Search for the cell housing the specified text and yield its (X, Y) center coordinate. 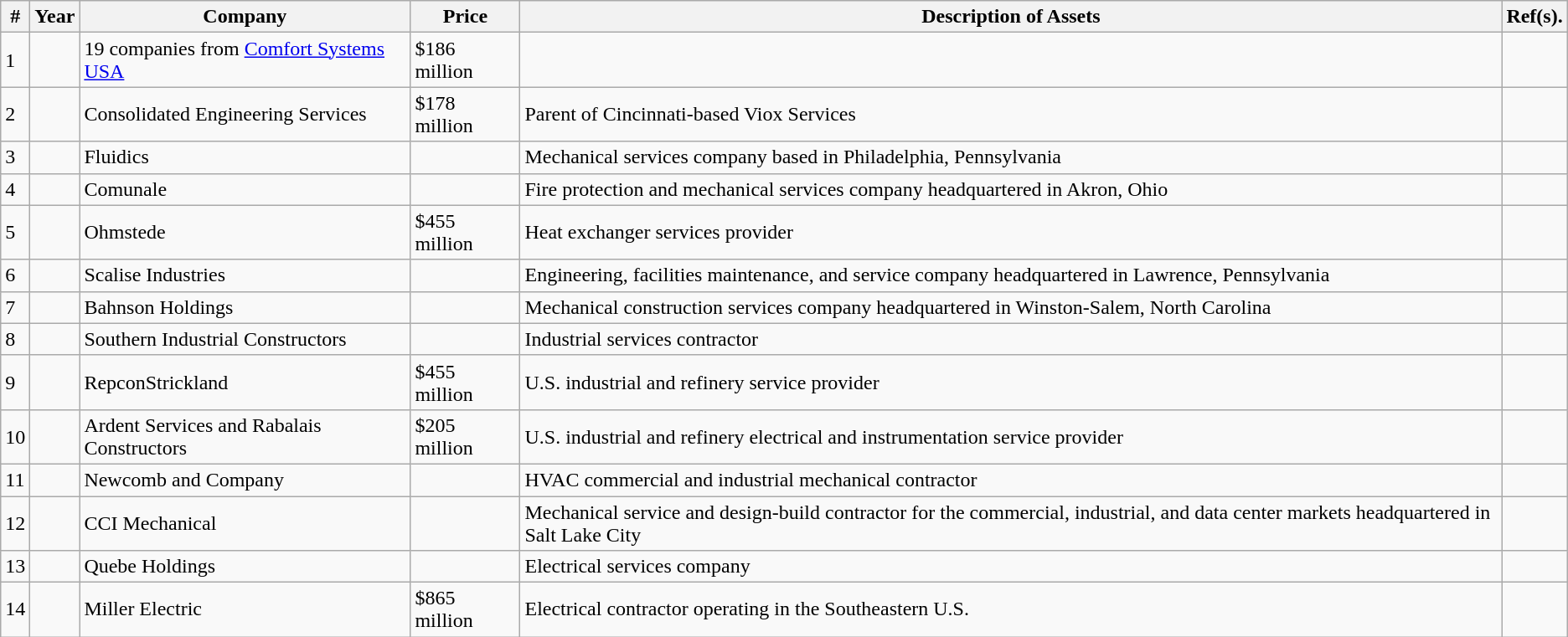
7 (15, 307)
Quebe Holdings (245, 567)
3 (15, 157)
Southern Industrial Constructors (245, 339)
Ohmstede (245, 233)
Fluidics (245, 157)
13 (15, 567)
Description of Assets (1011, 17)
Mechanical service and design-build contractor for the commercial, industrial, and data center markets headquartered in Salt Lake City (1011, 522)
6 (15, 275)
Mechanical construction services company headquartered in Winston-Salem, North Carolina (1011, 307)
Ref(s). (1534, 17)
$178 million (466, 114)
10 (15, 437)
Bahnson Holdings (245, 307)
4 (15, 189)
CCI Mechanical (245, 522)
# (15, 17)
Price (466, 17)
RepconStrickland (245, 382)
$186 million (466, 60)
Company (245, 17)
Heat exchanger services provider (1011, 233)
$865 million (466, 609)
Comunale (245, 189)
Industrial services contractor (1011, 339)
Scalise Industries (245, 275)
HVAC commercial and industrial mechanical contractor (1011, 480)
Year (55, 17)
12 (15, 522)
$205 million (466, 437)
U.S. industrial and refinery service provider (1011, 382)
1 (15, 60)
14 (15, 609)
Fire protection and mechanical services company headquartered in Akron, Ohio (1011, 189)
11 (15, 480)
Electrical services company (1011, 567)
8 (15, 339)
Newcomb and Company (245, 480)
Mechanical services company based in Philadelphia, Pennsylvania (1011, 157)
Miller Electric (245, 609)
Engineering, facilities maintenance, and service company headquartered in Lawrence, Pennsylvania (1011, 275)
Ardent Services and Rabalais Constructors (245, 437)
Parent of Cincinnati-based Viox Services (1011, 114)
Consolidated Engineering Services (245, 114)
5 (15, 233)
U.S. industrial and refinery electrical and instrumentation service provider (1011, 437)
9 (15, 382)
2 (15, 114)
19 companies from Comfort Systems USA (245, 60)
Electrical contractor operating in the Southeastern U.S. (1011, 609)
